From the cell containing the given text, extract its center point as [x, y] coordinate. 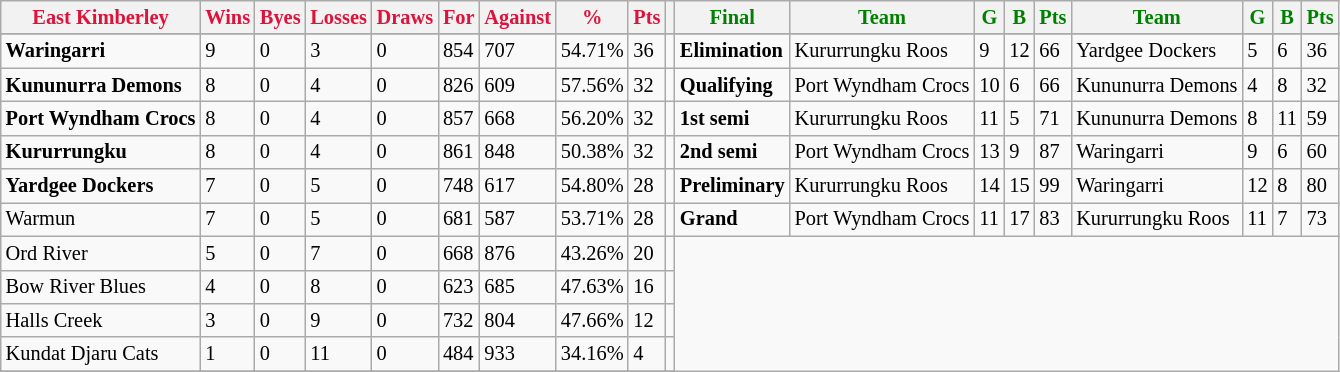
Final [732, 17]
Against [518, 17]
707 [518, 51]
73 [1320, 219]
59 [1320, 118]
2nd semi [732, 152]
50.38% [592, 152]
732 [458, 320]
53.71% [592, 219]
57.56% [592, 85]
Elimination [732, 51]
15 [1019, 186]
60 [1320, 152]
54.71% [592, 51]
876 [518, 253]
933 [518, 354]
609 [518, 85]
Draws [405, 17]
71 [1052, 118]
13 [989, 152]
56.20% [592, 118]
For [458, 17]
1 [228, 354]
47.66% [592, 320]
Kundat Djaru Cats [101, 354]
861 [458, 152]
Losses [338, 17]
10 [989, 85]
Wins [228, 17]
617 [518, 186]
857 [458, 118]
Preliminary [732, 186]
Kururrungku [101, 152]
681 [458, 219]
16 [646, 287]
87 [1052, 152]
484 [458, 354]
Ord River [101, 253]
43.26% [592, 253]
14 [989, 186]
Bow River Blues [101, 287]
Byes [280, 17]
47.63% [592, 287]
17 [1019, 219]
854 [458, 51]
83 [1052, 219]
1st semi [732, 118]
% [592, 17]
34.16% [592, 354]
748 [458, 186]
804 [518, 320]
54.80% [592, 186]
587 [518, 219]
80 [1320, 186]
20 [646, 253]
99 [1052, 186]
Grand [732, 219]
Warmun [101, 219]
685 [518, 287]
848 [518, 152]
Halls Creek [101, 320]
Qualifying [732, 85]
East Kimberley [101, 17]
826 [458, 85]
623 [458, 287]
